Return the [x, y] coordinate for the center point of the cell that contains the specified text.  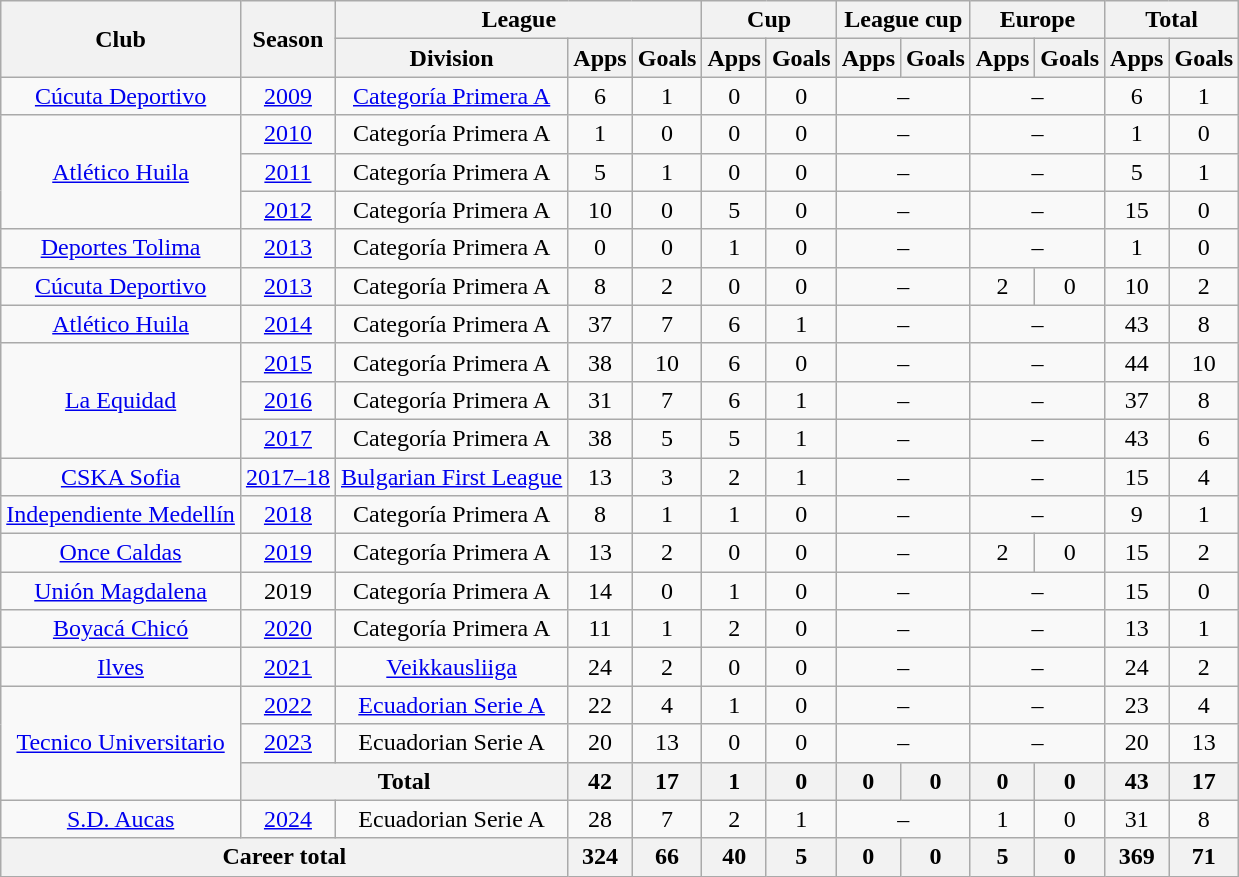
Boyacá Chicó [121, 629]
2017–18 [288, 477]
66 [667, 857]
2012 [288, 210]
Veikkausliiga [451, 667]
42 [600, 781]
Europe [1037, 20]
Tecnico Universitario [121, 743]
Career total [284, 857]
2022 [288, 705]
28 [600, 819]
2011 [288, 172]
23 [1137, 705]
2015 [288, 362]
CSKA Sofia [121, 477]
Deportes Tolima [121, 248]
Division [451, 58]
League cup [903, 20]
Independiente Medellín [121, 515]
2016 [288, 400]
14 [600, 591]
League [518, 20]
Once Caldas [121, 553]
3 [667, 477]
2010 [288, 134]
11 [600, 629]
2017 [288, 438]
369 [1137, 857]
Season [288, 39]
2024 [288, 819]
2009 [288, 96]
324 [600, 857]
Unión Magdalena [121, 591]
2014 [288, 324]
Ilves [121, 667]
Cup [769, 20]
2023 [288, 743]
2018 [288, 515]
40 [734, 857]
Club [121, 39]
22 [600, 705]
2020 [288, 629]
9 [1137, 515]
S.D. Aucas [121, 819]
71 [1204, 857]
Bulgarian First League [451, 477]
La Equidad [121, 400]
2021 [288, 667]
44 [1137, 362]
